Search for the cell housing the specified text and yield its [x, y] center coordinate. 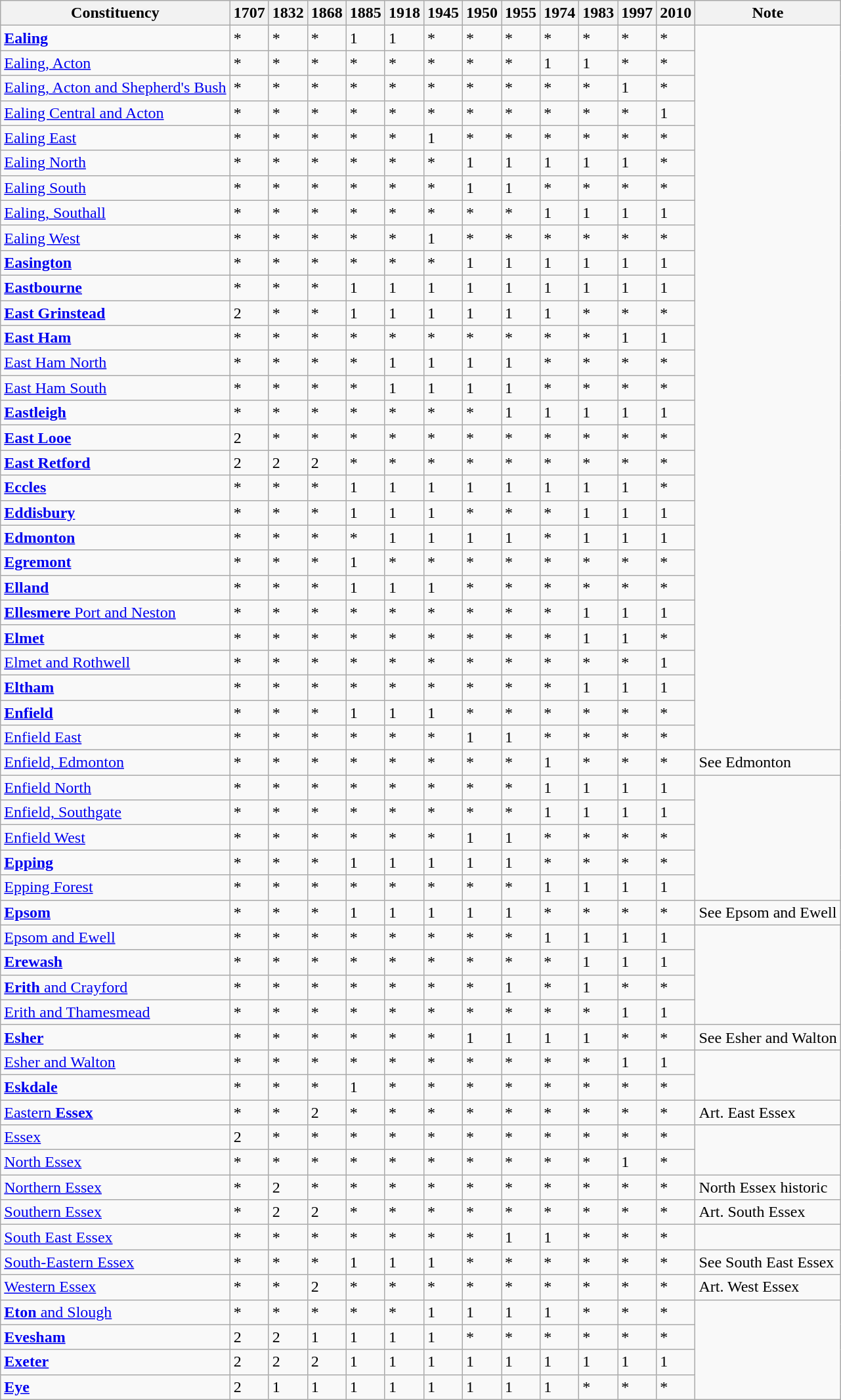
Easington [116, 263]
Elmet [116, 637]
Southern Essex [116, 1212]
Enfield, Southgate [116, 813]
East Retford [116, 463]
Eskdale [116, 1087]
Enfield East [116, 738]
1983 [599, 13]
Erith and Crayford [116, 987]
East Ham [116, 338]
Essex [116, 1137]
1955 [521, 13]
Ealing East [116, 138]
Western Essex [116, 1287]
Enfield West [116, 838]
Epping [116, 862]
Ealing Central and Acton [116, 113]
East Looe [116, 438]
Ealing West [116, 238]
East Grinstead [116, 313]
Erith and Thamesmead [116, 1012]
Eastleigh [116, 413]
Egremont [116, 562]
1974 [559, 13]
Elland [116, 587]
1868 [327, 13]
Art. East Essex [768, 1113]
1832 [288, 13]
Ealing North [116, 163]
See Edmonton [768, 763]
Constituency [116, 13]
Esher and Walton [116, 1062]
Evesham [116, 1337]
Ealing, Acton [116, 63]
Ealing, Southall [116, 213]
Elmet and Rothwell [116, 662]
Ellesmere Port and Neston [116, 612]
Esher [116, 1037]
1997 [637, 13]
Eastbourne [116, 287]
2010 [676, 13]
1885 [365, 13]
Ealing South [116, 188]
East Ham South [116, 388]
Eye [116, 1387]
Ealing [116, 38]
1918 [404, 13]
North Essex historic [768, 1187]
Northern Essex [116, 1187]
See Esher and Walton [768, 1037]
1945 [442, 13]
Eltham [116, 687]
Eastern Essex [116, 1113]
Ealing, Acton and Shepherd's Bush [116, 88]
South-Eastern Essex [116, 1262]
Note [768, 13]
Enfield North [116, 788]
Exeter [116, 1362]
Epsom [116, 912]
See Epsom and Ewell [768, 912]
Enfield [116, 712]
Epsom and Ewell [116, 937]
North Essex [116, 1162]
Epping Forest [116, 887]
Eton and Slough [116, 1312]
Erewash [116, 962]
1950 [482, 13]
See South East Essex [768, 1262]
Eccles [116, 488]
Eddisbury [116, 513]
East Ham North [116, 363]
Art. West Essex [768, 1287]
1707 [249, 13]
Edmonton [116, 538]
South East Essex [116, 1237]
Art. South Essex [768, 1212]
Enfield, Edmonton [116, 763]
